Search for the cell housing the specified text and yield its (x, y) center coordinate. 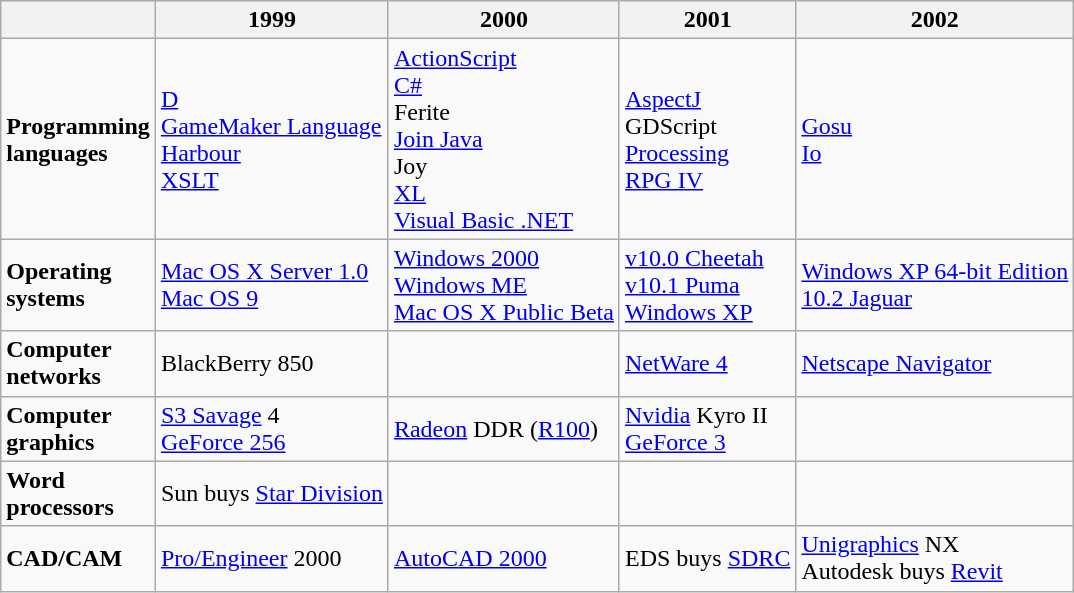
2000 (504, 20)
Programminglanguages (78, 139)
AspectJGDScript ProcessingRPG IV (707, 139)
BlackBerry 850 (272, 364)
2002 (935, 20)
Sun buys Star Division (272, 494)
2001 (707, 20)
Radeon DDR (R100) (504, 428)
Windows 2000 Windows ME Mac OS X Public Beta (504, 285)
1999 (272, 20)
Windows XP 64-bit Edition10.2 Jaguar (935, 285)
EDS buys SDRC (707, 558)
GosuIo (935, 139)
NetWare 4 (707, 364)
Unigraphics NXAutodesk buys Revit (935, 558)
Operatingsystems (78, 285)
ActionScriptC#FeriteJoin JavaJoyXLVisual Basic .NET (504, 139)
CAD/CAM (78, 558)
Mac OS X Server 1.0 Mac OS 9 (272, 285)
Computernetworks (78, 364)
Wordprocessors (78, 494)
AutoCAD 2000 (504, 558)
v10.0 Cheetah v10.1 Puma Windows XP (707, 285)
Computergraphics (78, 428)
DGameMaker LanguageHarbourXSLT (272, 139)
Netscape Navigator (935, 364)
Nvidia Kyro IIGeForce 3 (707, 428)
Pro/Engineer 2000 (272, 558)
S3 Savage 4 GeForce 256 (272, 428)
